Find where the given text appears and provide that cell's center as [X, Y] coordinate. 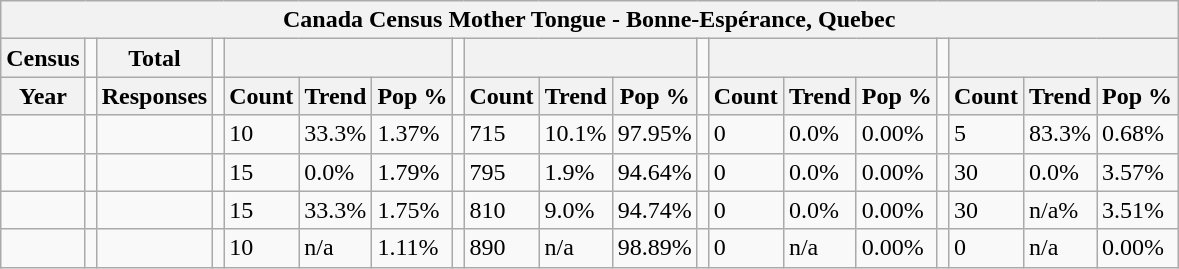
715 [502, 134]
Canada Census Mother Tongue - Bonne-Espérance, Quebec [590, 20]
1.75% [412, 210]
Total [154, 58]
Census [43, 58]
10.1% [576, 134]
Year [43, 96]
890 [502, 248]
795 [502, 172]
3.57% [1136, 172]
810 [502, 210]
98.89% [654, 248]
94.64% [654, 172]
83.3% [1060, 134]
97.95% [654, 134]
1.11% [412, 248]
94.74% [654, 210]
9.0% [576, 210]
1.79% [412, 172]
0.68% [1136, 134]
n/a% [1060, 210]
1.37% [412, 134]
1.9% [576, 172]
Responses [154, 96]
5 [986, 134]
3.51% [1136, 210]
